Locate the cell with the specified text and output its (X, Y) center coordinate. 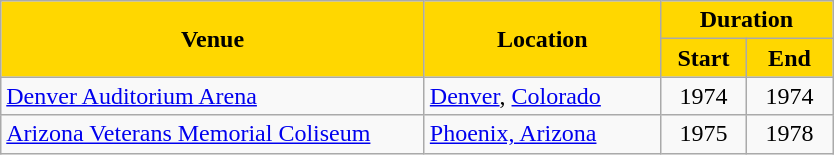
Duration (746, 20)
Location (542, 39)
Venue (213, 39)
1978 (789, 134)
Arizona Veterans Memorial Coliseum (213, 134)
Phoenix, Arizona (542, 134)
Start (703, 58)
Denver Auditorium Arena (213, 96)
End (789, 58)
Denver, Colorado (542, 96)
1975 (703, 134)
